For the text-containing cell, return its midpoint in (x, y) coordinate format. 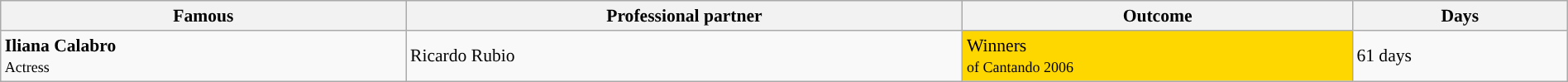
Outcome (1158, 16)
61 days (1460, 56)
Iliana CalabroActress (203, 56)
Days (1460, 16)
Professional partner (685, 16)
Famous (203, 16)
Ricardo Rubio (685, 56)
Winnersof Cantando 2006 (1158, 56)
